Locate the cell with the specified text and output its [x, y] center coordinate. 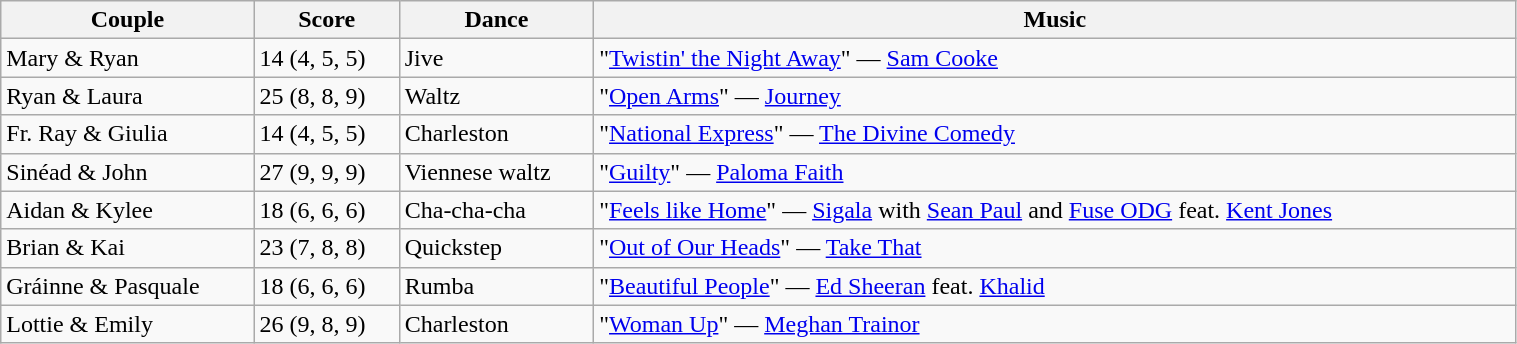
Viennese waltz [496, 172]
Cha-cha-cha [496, 210]
Score [326, 20]
Ryan & Laura [128, 96]
Fr. Ray & Giulia [128, 134]
"Feels like Home" — Sigala with Sean Paul and Fuse ODG feat. Kent Jones [1055, 210]
Couple [128, 20]
Aidan & Kylee [128, 210]
"Out of Our Heads" — Take That [1055, 248]
"Open Arms" — Journey [1055, 96]
Quickstep [496, 248]
Jive [496, 58]
Mary & Ryan [128, 58]
Gráinne & Pasquale [128, 286]
"National Express" — The Divine Comedy [1055, 134]
27 (9, 9, 9) [326, 172]
"Guilty" — Paloma Faith [1055, 172]
26 (9, 8, 9) [326, 324]
Sinéad & John [128, 172]
23 (7, 8, 8) [326, 248]
Waltz [496, 96]
Lottie & Emily [128, 324]
Brian & Kai [128, 248]
"Woman Up" — Meghan Trainor [1055, 324]
Rumba [496, 286]
"Twistin' the Night Away" — Sam Cooke [1055, 58]
Dance [496, 20]
Music [1055, 20]
25 (8, 8, 9) [326, 96]
"Beautiful People" — Ed Sheeran feat. Khalid [1055, 286]
